Detect which cell encompasses the target text, then output its (X, Y) center coordinate. 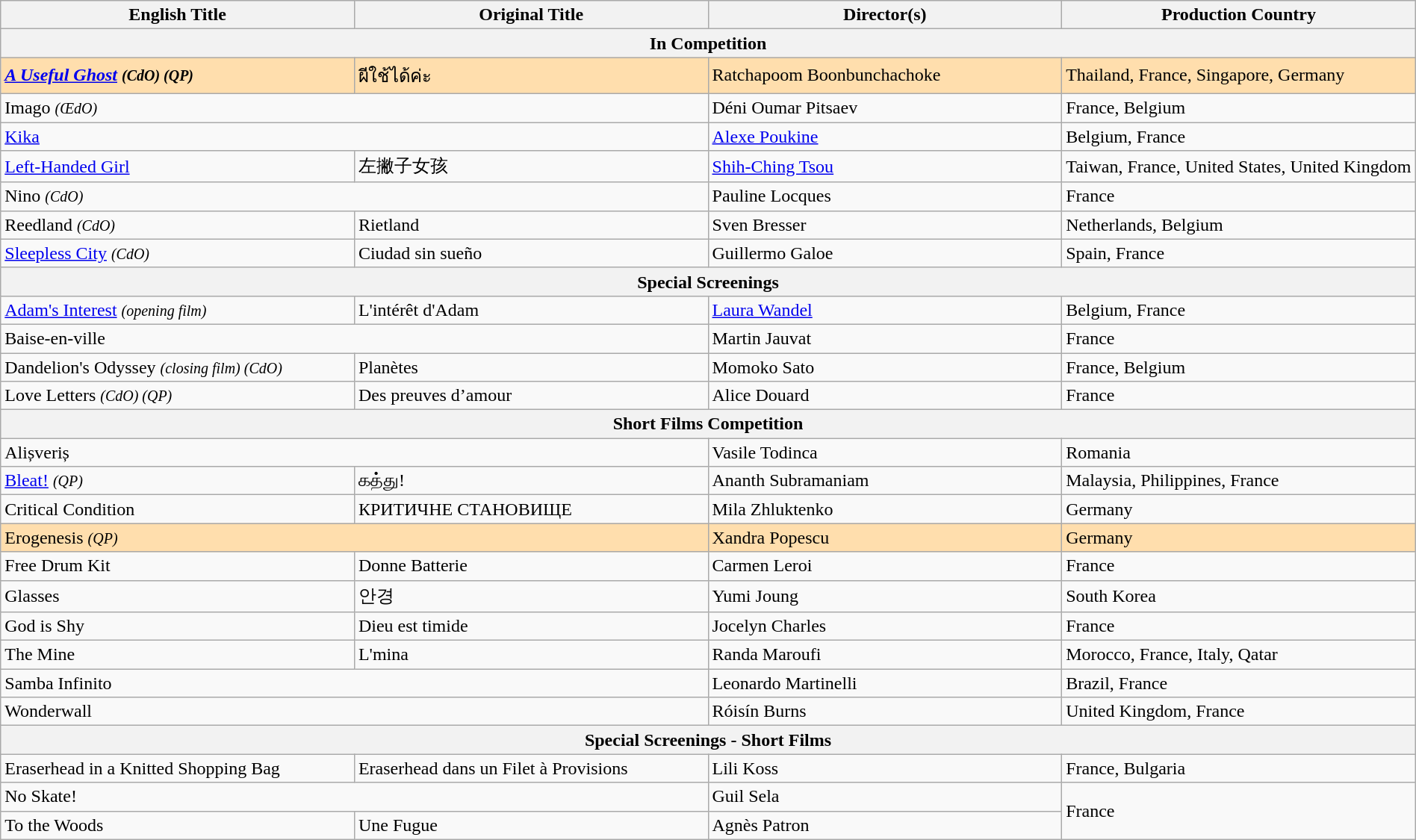
The Mine (178, 655)
Special Screenings - Short Films (708, 740)
United Kingdom, France (1239, 712)
Malaysia, Philippines, France (1239, 481)
Carmen Leroi (885, 566)
Rietland (531, 225)
Imago (ŒdO) (354, 108)
Production Country (1239, 15)
Director(s) (885, 15)
South Korea (1239, 596)
Laura Wandel (885, 310)
English Title (178, 15)
To the Woods (178, 825)
Shih-Ching Tsou (885, 167)
Brazil, France (1239, 683)
Mila Zhluktenko (885, 509)
Xandra Popescu (885, 538)
Original Title (531, 15)
Morocco, France, Italy, Qatar (1239, 655)
Samba Infinito (354, 683)
Free Drum Kit (178, 566)
Vasile Todinca (885, 452)
Ratchapoom Boonbunchachoke (885, 76)
左撇子女孩 (531, 167)
Lili Koss (885, 768)
Alișveriș (354, 452)
Yumi Joung (885, 596)
Thailand, France, Singapore, Germany (1239, 76)
No Skate! (354, 797)
கத்து! (531, 481)
Ananth Subramaniam (885, 481)
안경 (531, 596)
Martin Jauvat (885, 338)
Eraserhead in a Knitted Shopping Bag (178, 768)
КРИТИЧНЕ СТАНОВИЩЕ (531, 509)
Dandelion's Odyssey (closing film) (CdO) (178, 367)
Sven Bresser (885, 225)
Reedland (CdO) (178, 225)
Taiwan, France, United States, United Kingdom (1239, 167)
Sleepless City (CdO) (178, 253)
Spain, France (1239, 253)
Wonderwall (354, 712)
Eraserhead dans un Filet à Provisions (531, 768)
Leonardo Martinelli (885, 683)
God is Shy (178, 626)
Kika (354, 137)
Jocelyn Charles (885, 626)
Nino (CdO) (354, 196)
Short Films Competition (708, 424)
Romania (1239, 452)
Bleat! (QP) (178, 481)
Planètes (531, 367)
France, Bulgaria (1239, 768)
Netherlands, Belgium (1239, 225)
Dieu est timide (531, 626)
ผีใช้ได้ค่ะ (531, 76)
Left-Handed Girl (178, 167)
Une Fugue (531, 825)
Alexe Poukine (885, 137)
Erogenesis (QP) (354, 538)
In Competition (708, 43)
Agnès Patron (885, 825)
Róisín Burns (885, 712)
Alice Douard (885, 396)
Love Letters (CdO) (QP) (178, 396)
Glasses (178, 596)
Des preuves d’amour (531, 396)
Critical Condition (178, 509)
L'mina (531, 655)
Adam's Interest (opening film) (178, 310)
Special Screenings (708, 281)
Baise-en-ville (354, 338)
Guil Sela (885, 797)
Pauline Locques (885, 196)
Guillermo Galoe (885, 253)
Donne Batterie (531, 566)
Déni Oumar Pitsaev (885, 108)
Momoko Sato (885, 367)
L'intérêt d'Adam (531, 310)
Randa Maroufi (885, 655)
A Useful Ghost (CdO) (QP) (178, 76)
Ciudad sin sueño (531, 253)
